Output the (X, Y) coordinate of the center of the cell containing the given text.  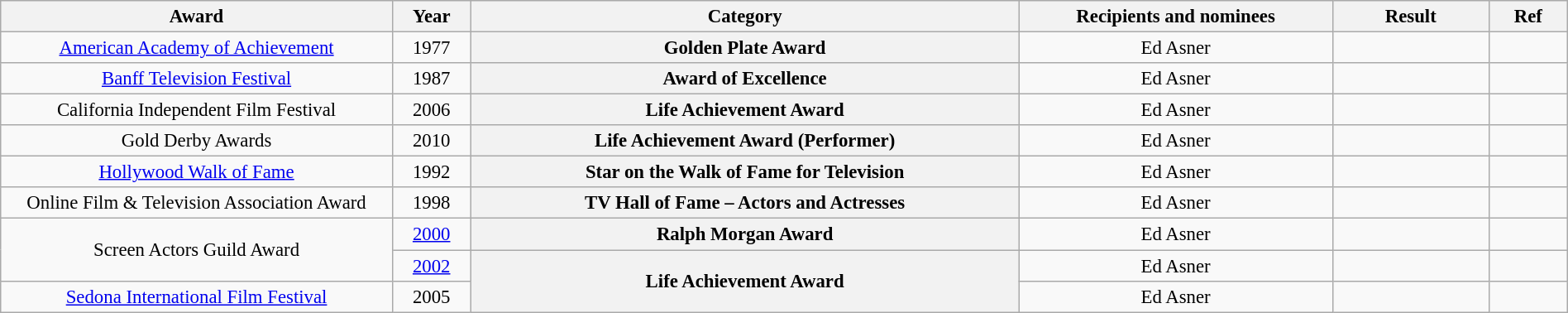
American Academy of Achievement (197, 48)
2006 (432, 110)
Banff Television Festival (197, 79)
Ref (1528, 17)
Online Film & Television Association Award (197, 203)
Category (744, 17)
Award of Excellence (744, 79)
2005 (432, 296)
Result (1411, 17)
Star on the Walk of Fame for Television (744, 172)
TV Hall of Fame – Actors and Actresses (744, 203)
California Independent Film Festival (197, 110)
Life Achievement Award (Performer) (744, 141)
1998 (432, 203)
1977 (432, 48)
Ralph Morgan Award (744, 234)
Sedona International Film Festival (197, 296)
Year (432, 17)
1987 (432, 79)
Screen Actors Guild Award (197, 250)
Hollywood Walk of Fame (197, 172)
Gold Derby Awards (197, 141)
2000 (432, 234)
1992 (432, 172)
2010 (432, 141)
2002 (432, 266)
Golden Plate Award (744, 48)
Recipients and nominees (1176, 17)
Award (197, 17)
